From the cell containing the given text, extract its center point as (x, y) coordinate. 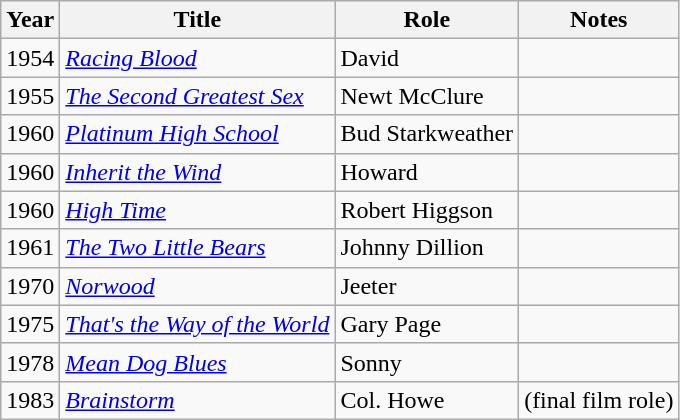
Year (30, 20)
1970 (30, 286)
1955 (30, 96)
1975 (30, 324)
Newt McClure (427, 96)
Title (198, 20)
Norwood (198, 286)
Gary Page (427, 324)
Platinum High School (198, 134)
1983 (30, 400)
Brainstorm (198, 400)
Johnny Dillion (427, 248)
Notes (599, 20)
Racing Blood (198, 58)
Bud Starkweather (427, 134)
Role (427, 20)
David (427, 58)
Howard (427, 172)
(final film role) (599, 400)
1978 (30, 362)
Robert Higgson (427, 210)
Col. Howe (427, 400)
The Second Greatest Sex (198, 96)
1961 (30, 248)
Jeeter (427, 286)
Mean Dog Blues (198, 362)
Sonny (427, 362)
That's the Way of the World (198, 324)
High Time (198, 210)
Inherit the Wind (198, 172)
The Two Little Bears (198, 248)
1954 (30, 58)
